Pinpoint the cell where the given text exists, returning its [X, Y] midpoint coordinate. 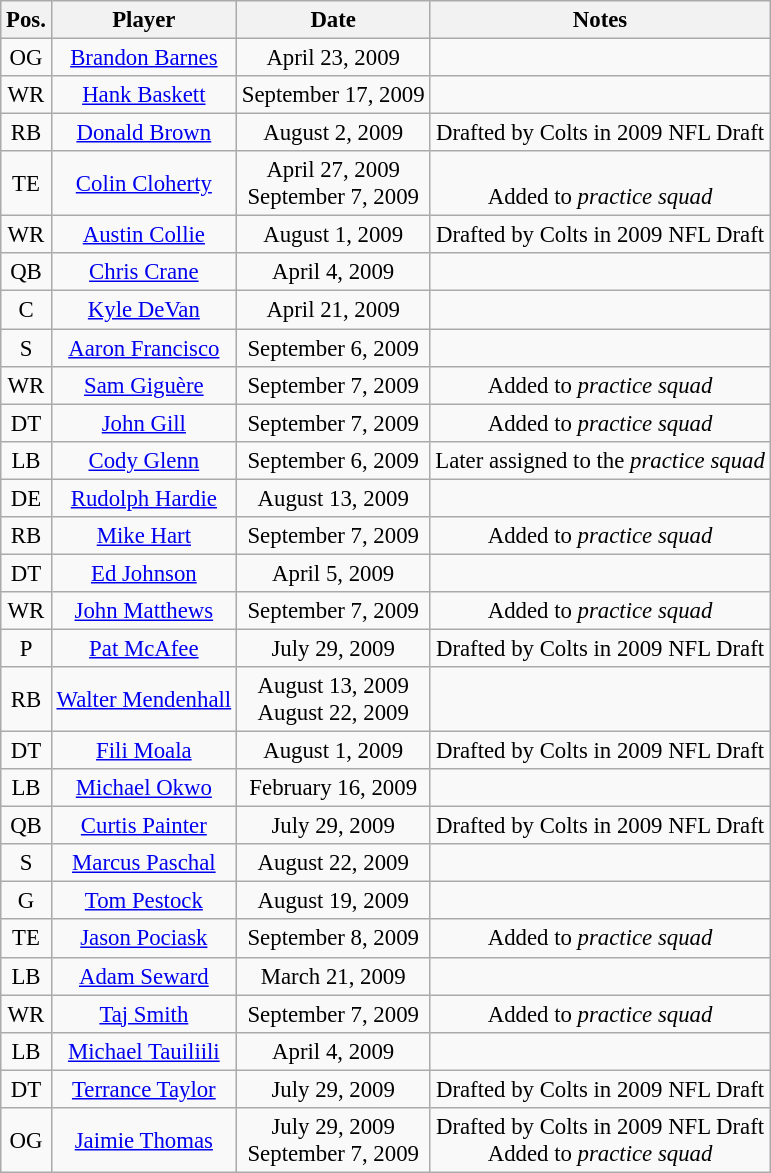
September 17, 2009 [332, 95]
John Matthews [144, 611]
Brandon Barnes [144, 58]
August 22, 2009 [332, 863]
Rudolph Hardie [144, 498]
Aaron Francisco [144, 348]
Sam Giguère [144, 385]
April 27, 2009September 7, 2009 [332, 184]
Michael Okwo [144, 788]
Date [332, 20]
Drafted by Colts in 2009 NFL DraftAdded to practice squad [600, 1140]
March 21, 2009 [332, 976]
Kyle DeVan [144, 310]
April 5, 2009 [332, 573]
August 13, 2009 [332, 498]
John Gill [144, 423]
Jaimie Thomas [144, 1140]
Mike Hart [144, 536]
July 29, 2009September 7, 2009 [332, 1140]
Fili Moala [144, 751]
Notes [600, 20]
G [26, 901]
Walter Mendenhall [144, 700]
Austin Collie [144, 235]
DE [26, 498]
Ed Johnson [144, 573]
February 16, 2009 [332, 788]
Cody Glenn [144, 460]
C [26, 310]
Tom Pestock [144, 901]
Colin Cloherty [144, 184]
Michael Tauiliili [144, 1051]
Marcus Paschal [144, 863]
Jason Pociask [144, 939]
Curtis Painter [144, 826]
September 8, 2009 [332, 939]
Hank Baskett [144, 95]
Adam Seward [144, 976]
April 21, 2009 [332, 310]
Chris Crane [144, 273]
P [26, 648]
Player [144, 20]
Later assigned to the practice squad [600, 460]
Pat McAfee [144, 648]
Terrance Taylor [144, 1089]
August 13, 2009August 22, 2009 [332, 700]
August 2, 2009 [332, 133]
August 19, 2009 [332, 901]
Pos. [26, 20]
Taj Smith [144, 1014]
April 23, 2009 [332, 58]
Donald Brown [144, 133]
